For the text-containing cell, return its midpoint in [X, Y] coordinate format. 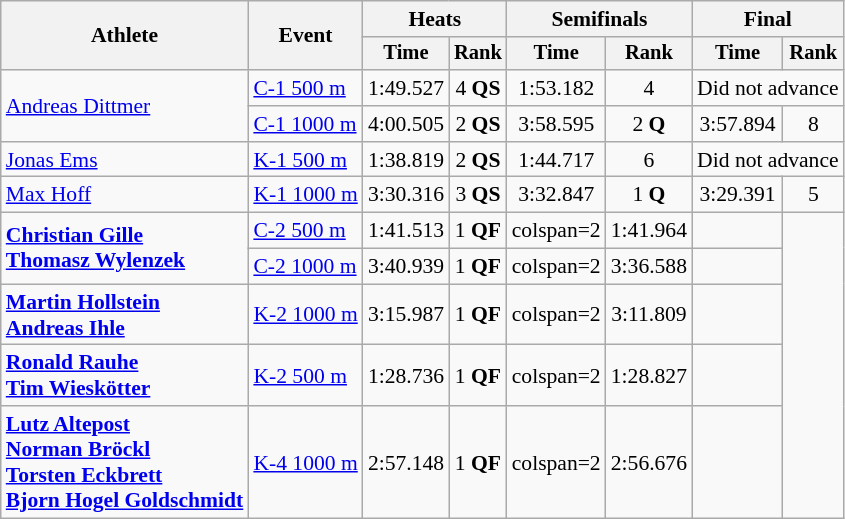
4:00.505 [406, 124]
3:58.595 [556, 124]
C-2 500 m [305, 231]
4 [649, 88]
K-1 500 m [305, 160]
3:36.588 [649, 267]
K-1 1000 m [305, 195]
5 [814, 195]
3:57.894 [738, 124]
K-4 1000 m [305, 462]
1:28.827 [649, 376]
3:11.809 [649, 314]
Max Hoff [125, 195]
C-1 1000 m [305, 124]
Semifinals [600, 19]
1:41.513 [406, 231]
1:38.819 [406, 160]
Andreas Dittmer [125, 106]
1 Q [649, 195]
Christian GilleThomasz Wylenzek [125, 248]
3 QS [478, 195]
4 QS [478, 88]
Ronald RauheTim Wieskötter [125, 376]
C-2 1000 m [305, 267]
Heats [435, 19]
Martin HollsteinAndreas Ihle [125, 314]
2 Q [649, 124]
C-1 500 m [305, 88]
2:56.676 [649, 462]
2:57.148 [406, 462]
1:44.717 [556, 160]
8 [814, 124]
Final [768, 19]
3:40.939 [406, 267]
K-2 500 m [305, 376]
Athlete [125, 36]
1:53.182 [556, 88]
3:15.987 [406, 314]
Event [305, 36]
3:32.847 [556, 195]
3:29.391 [738, 195]
1:41.964 [649, 231]
3:30.316 [406, 195]
Jonas Ems [125, 160]
1:28.736 [406, 376]
Lutz AltepostNorman BröcklTorsten EckbrettBjorn Hogel Goldschmidt [125, 462]
1:49.527 [406, 88]
K-2 1000 m [305, 314]
6 [649, 160]
